Locate the cell with the specified text and output its (X, Y) center coordinate. 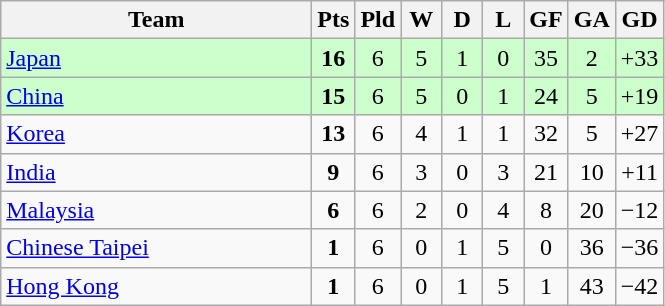
24 (546, 96)
Japan (156, 58)
China (156, 96)
−12 (640, 210)
36 (592, 248)
−42 (640, 286)
13 (334, 134)
W (422, 20)
India (156, 172)
43 (592, 286)
+27 (640, 134)
16 (334, 58)
Hong Kong (156, 286)
GA (592, 20)
+33 (640, 58)
15 (334, 96)
Pts (334, 20)
+19 (640, 96)
32 (546, 134)
10 (592, 172)
35 (546, 58)
8 (546, 210)
Pld (378, 20)
GF (546, 20)
21 (546, 172)
D (462, 20)
L (504, 20)
Chinese Taipei (156, 248)
Korea (156, 134)
9 (334, 172)
GD (640, 20)
+11 (640, 172)
−36 (640, 248)
20 (592, 210)
Team (156, 20)
Malaysia (156, 210)
